Capture the cell that displays the provided text and extract its (X, Y) central coordinate. 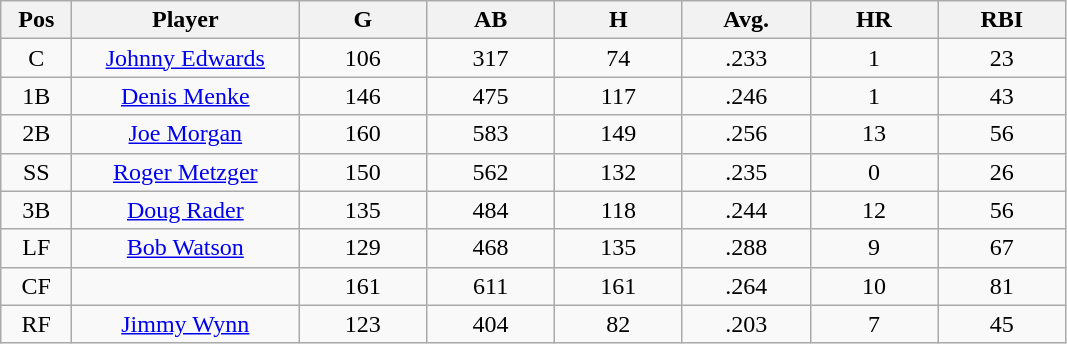
160 (363, 134)
.203 (746, 324)
CF (36, 286)
.244 (746, 210)
2B (36, 134)
1B (36, 96)
Joe Morgan (186, 134)
149 (618, 134)
129 (363, 248)
146 (363, 96)
RBI (1002, 20)
132 (618, 172)
AB (491, 20)
.233 (746, 58)
.264 (746, 286)
Player (186, 20)
82 (618, 324)
13 (874, 134)
74 (618, 58)
26 (1002, 172)
C (36, 58)
45 (1002, 324)
468 (491, 248)
106 (363, 58)
3B (36, 210)
484 (491, 210)
404 (491, 324)
H (618, 20)
150 (363, 172)
7 (874, 324)
67 (1002, 248)
G (363, 20)
12 (874, 210)
.256 (746, 134)
LF (36, 248)
Johnny Edwards (186, 58)
562 (491, 172)
Avg. (746, 20)
123 (363, 324)
SS (36, 172)
.246 (746, 96)
611 (491, 286)
583 (491, 134)
Roger Metzger (186, 172)
0 (874, 172)
23 (1002, 58)
118 (618, 210)
Jimmy Wynn (186, 324)
Doug Rader (186, 210)
Denis Menke (186, 96)
317 (491, 58)
HR (874, 20)
10 (874, 286)
.235 (746, 172)
81 (1002, 286)
475 (491, 96)
9 (874, 248)
RF (36, 324)
Pos (36, 20)
Bob Watson (186, 248)
.288 (746, 248)
117 (618, 96)
43 (1002, 96)
